Provide the [x, y] coordinate of the cell's center where the given text is located.  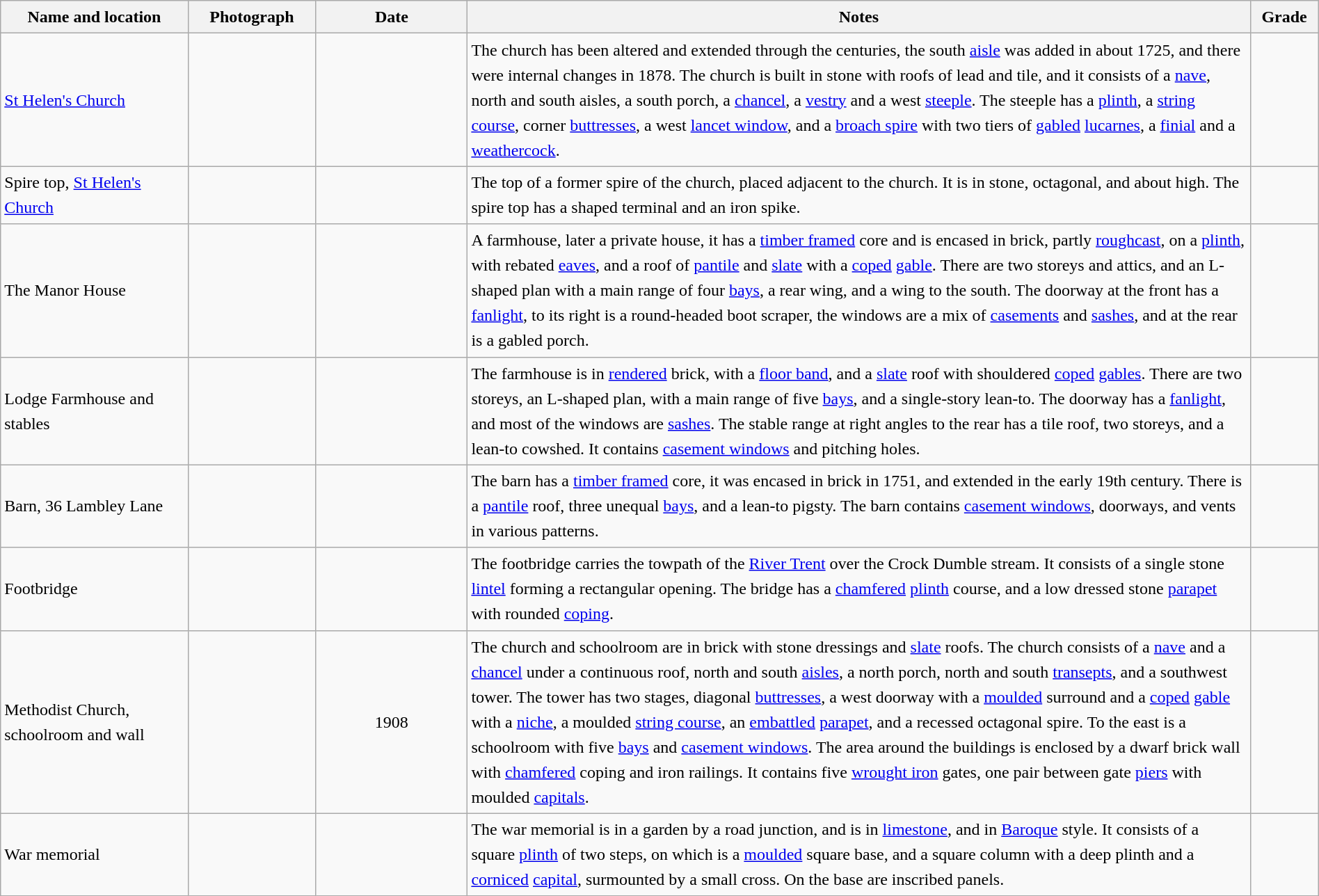
Name and location [95, 17]
Lodge Farmhouse and stables [95, 410]
The Manor House [95, 291]
War memorial [95, 854]
Notes [858, 17]
St Helen's Church [95, 100]
Photograph [252, 17]
Spire top, St Helen's Church [95, 195]
Grade [1284, 17]
Date [392, 17]
Methodist Church, schoolroom and wall [95, 722]
1908 [392, 722]
Footbridge [95, 589]
Barn, 36 Lambley Lane [95, 506]
